From the cell containing the given text, extract its center point as (X, Y) coordinate. 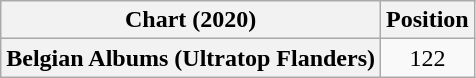
Chart (2020) (191, 20)
122 (428, 58)
Position (428, 20)
Belgian Albums (Ultratop Flanders) (191, 58)
